Detect which cell encompasses the target text, then output its [X, Y] center coordinate. 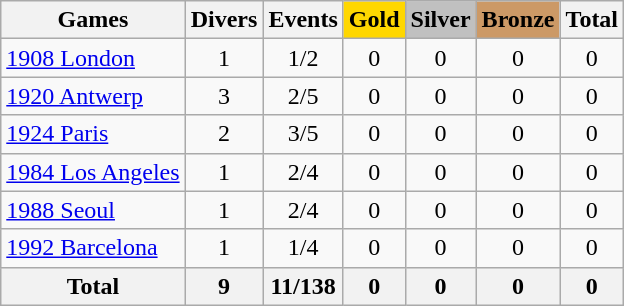
1/2 [303, 58]
Silver [440, 20]
1924 Paris [93, 134]
Events [303, 20]
2/5 [303, 96]
3/5 [303, 134]
1988 Seoul [93, 210]
2 [224, 134]
11/138 [303, 286]
Divers [224, 20]
1920 Antwerp [93, 96]
Gold [374, 20]
9 [224, 286]
1992 Barcelona [93, 248]
3 [224, 96]
Bronze [518, 20]
1984 Los Angeles [93, 172]
Games [93, 20]
1908 London [93, 58]
1/4 [303, 248]
